Determine the [X, Y] coordinate at the center of the cell enclosing the given text.  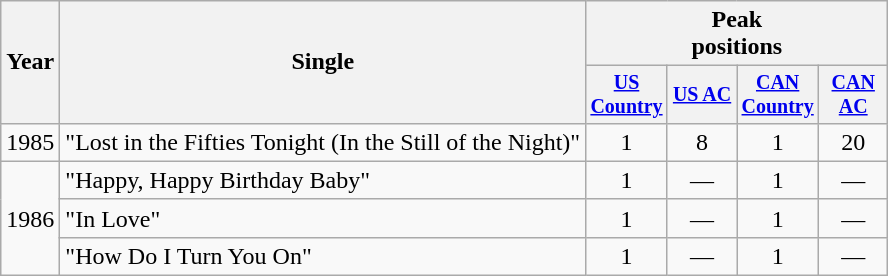
Single [323, 62]
Peak positions [737, 34]
1985 [30, 142]
8 [702, 142]
20 [852, 142]
US Country [627, 94]
CAN AC [852, 94]
"In Love" [323, 218]
"Happy, Happy Birthday Baby" [323, 180]
Year [30, 62]
US AC [702, 94]
CAN Country [778, 94]
"How Do I Turn You On" [323, 256]
1986 [30, 218]
"Lost in the Fifties Tonight (In the Still of the Night)" [323, 142]
